Determine the [X, Y] coordinate at the center of the cell enclosing the given text.  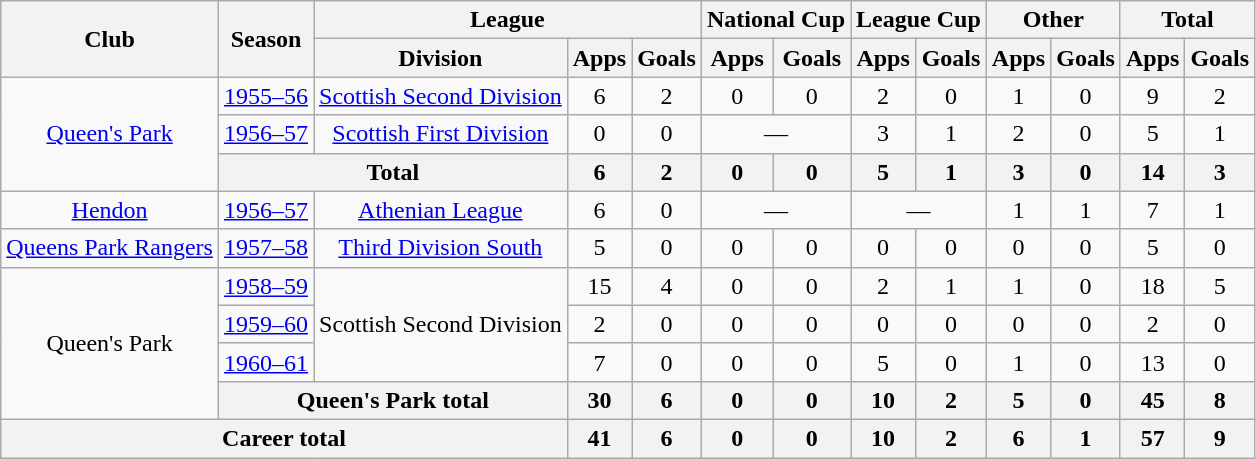
18 [1152, 286]
1955–56 [266, 96]
Other [1053, 20]
Queen's Park total [392, 400]
15 [599, 286]
Athenian League [441, 210]
13 [1152, 362]
8 [1220, 400]
4 [667, 286]
League [508, 20]
Career total [284, 438]
14 [1152, 172]
1957–58 [266, 248]
45 [1152, 400]
57 [1152, 438]
1959–60 [266, 324]
Queens Park Rangers [110, 248]
30 [599, 400]
Third Division South [441, 248]
1958–59 [266, 286]
41 [599, 438]
Division [441, 58]
Club [110, 39]
Season [266, 39]
National Cup [776, 20]
Scottish First Division [441, 134]
Hendon [110, 210]
1960–61 [266, 362]
League Cup [919, 20]
